Return the (X, Y) coordinate for the center point of the cell that contains the specified text.  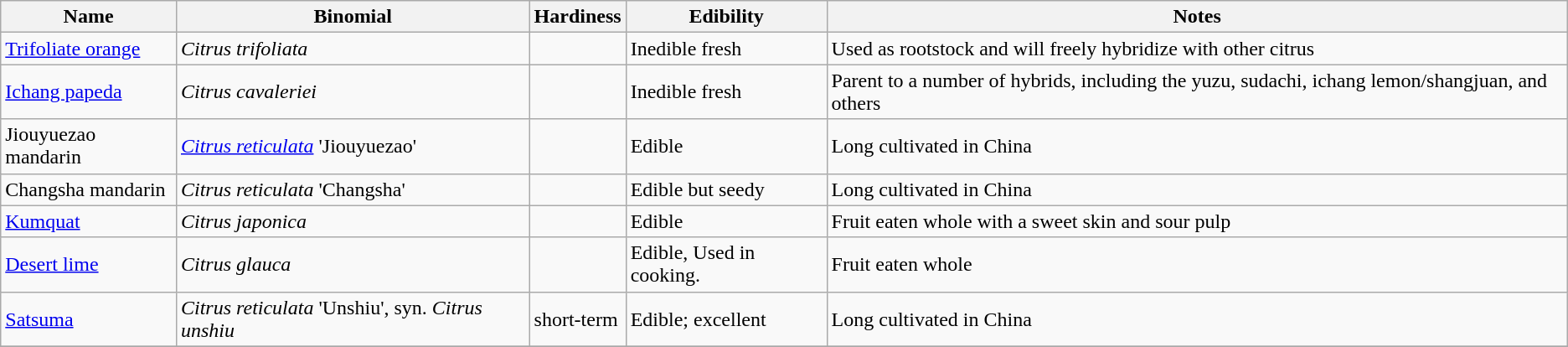
short-term (578, 319)
Citrus reticulata 'Changsha' (353, 189)
Notes (1197, 17)
Citrus trifoliata (353, 49)
Edible; excellent (726, 319)
Edible but seedy (726, 189)
Citrus reticulata 'Jiouyuezao' (353, 146)
Hardiness (578, 17)
Used as rootstock and will freely hybridize with other citrus (1197, 49)
Ichang papeda (89, 92)
Citrus japonica (353, 221)
Binomial (353, 17)
Trifoliate orange (89, 49)
Jiouyuezao mandarin (89, 146)
Kumquat (89, 221)
Edible, Used in cooking. (726, 265)
Desert lime (89, 265)
Citrus cavaleriei (353, 92)
Edibility (726, 17)
Fruit eaten whole (1197, 265)
Citrus reticulata 'Unshiu', syn. Citrus unshiu (353, 319)
Changsha mandarin (89, 189)
Fruit eaten whole with a sweet skin and sour pulp (1197, 221)
Citrus glauca (353, 265)
Satsuma (89, 319)
Name (89, 17)
Parent to a number of hybrids, including the yuzu, sudachi, ichang lemon/shangjuan, and others (1197, 92)
